Detect which cell encompasses the target text, then output its (x, y) center coordinate. 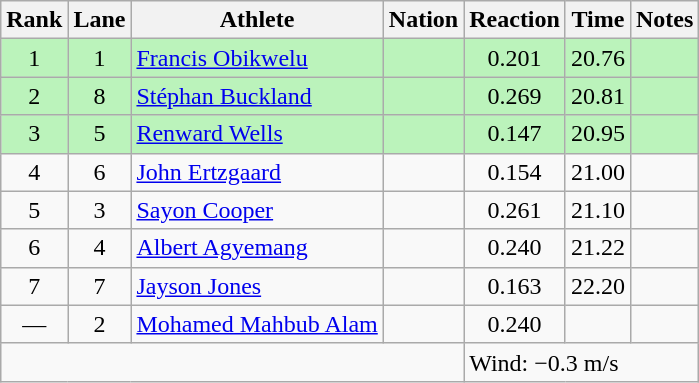
Renward Wells (257, 134)
0.147 (515, 134)
0.269 (515, 96)
21.10 (598, 210)
Mohamed Mahbub Alam (257, 324)
21.00 (598, 172)
Francis Obikwelu (257, 58)
Athlete (257, 20)
Lane (100, 20)
0.261 (515, 210)
0.154 (515, 172)
Sayon Cooper (257, 210)
Stéphan Buckland (257, 96)
Rank (34, 20)
Notes (664, 20)
20.95 (598, 134)
20.76 (598, 58)
Nation (423, 20)
John Ertzgaard (257, 172)
Albert Agyemang (257, 248)
— (34, 324)
Time (598, 20)
Reaction (515, 20)
0.163 (515, 286)
20.81 (598, 96)
0.201 (515, 58)
21.22 (598, 248)
Wind: −0.3 m/s (582, 362)
8 (100, 96)
Jayson Jones (257, 286)
22.20 (598, 286)
